For the text-containing cell, return its midpoint in [X, Y] coordinate format. 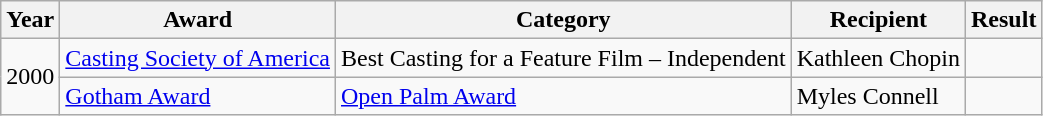
Category [563, 20]
Open Palm Award [563, 96]
Myles Connell [878, 96]
Kathleen Chopin [878, 58]
Best Casting for a Feature Film – Independent [563, 58]
Result [1004, 20]
Year [30, 20]
Casting Society of America [198, 58]
Gotham Award [198, 96]
2000 [30, 77]
Recipient [878, 20]
Award [198, 20]
